Determine the [x, y] coordinate at the center of the cell enclosing the given text.  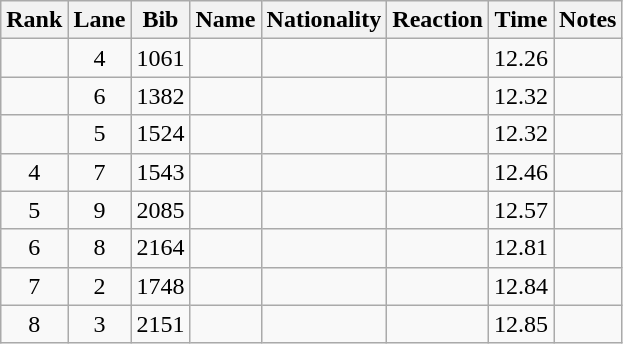
Rank [34, 20]
12.57 [520, 210]
2164 [160, 248]
2151 [160, 324]
1061 [160, 58]
12.26 [520, 58]
3 [100, 324]
Name [226, 20]
1748 [160, 286]
Bib [160, 20]
12.84 [520, 286]
1524 [160, 134]
12.81 [520, 248]
2085 [160, 210]
Notes [588, 20]
Time [520, 20]
1543 [160, 172]
Lane [100, 20]
1382 [160, 96]
9 [100, 210]
12.85 [520, 324]
2 [100, 286]
Nationality [324, 20]
12.46 [520, 172]
Reaction [438, 20]
